Return [x, y] of the center of cell containing provided text 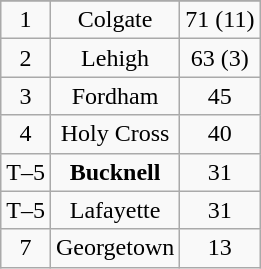
Holy Cross [114, 134]
45 [220, 96]
4 [26, 134]
Lafayette [114, 210]
1 [26, 20]
Colgate [114, 20]
13 [220, 248]
63 (3) [220, 58]
Fordham [114, 96]
Bucknell [114, 172]
3 [26, 96]
7 [26, 248]
Georgetown [114, 248]
Lehigh [114, 58]
2 [26, 58]
40 [220, 134]
71 (11) [220, 20]
